For the text-containing cell, return its midpoint in [X, Y] coordinate format. 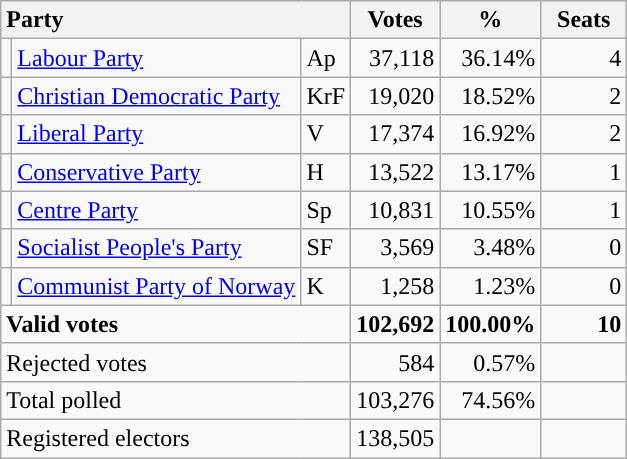
1.23% [490, 286]
KrF [326, 96]
10,831 [396, 210]
V [326, 134]
Conservative Party [156, 172]
103,276 [396, 400]
H [326, 172]
36.14% [490, 58]
17,374 [396, 134]
Communist Party of Norway [156, 286]
Valid votes [176, 324]
584 [396, 362]
SF [326, 248]
3.48% [490, 248]
Ap [326, 58]
Votes [396, 20]
13,522 [396, 172]
Sp [326, 210]
1,258 [396, 286]
Rejected votes [176, 362]
0.57% [490, 362]
Seats [584, 20]
19,020 [396, 96]
Labour Party [156, 58]
% [490, 20]
Registered electors [176, 438]
4 [584, 58]
100.00% [490, 324]
Party [176, 20]
Christian Democratic Party [156, 96]
138,505 [396, 438]
10.55% [490, 210]
3,569 [396, 248]
Total polled [176, 400]
Liberal Party [156, 134]
Socialist People's Party [156, 248]
18.52% [490, 96]
10 [584, 324]
K [326, 286]
Centre Party [156, 210]
16.92% [490, 134]
74.56% [490, 400]
37,118 [396, 58]
102,692 [396, 324]
13.17% [490, 172]
